Scan for the cell matching the given text and deliver its [x, y] coordinate at center. 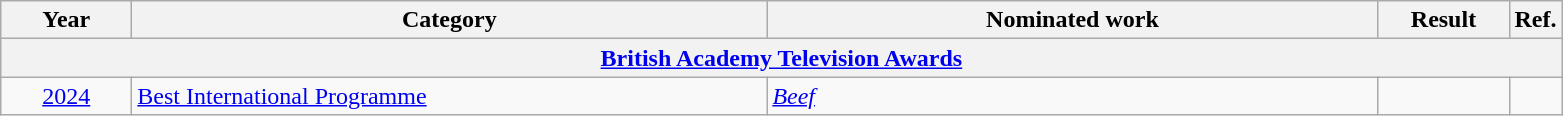
Beef [1072, 96]
British Academy Television Awards [782, 58]
Year [66, 20]
Result [1444, 20]
Best International Programme [450, 96]
Category [450, 20]
2024 [66, 96]
Nominated work [1072, 20]
Ref. [1536, 20]
